Extract the [X, Y] coordinate from the center of the cell holding the provided text.  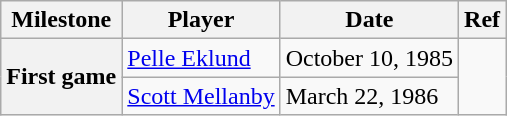
Date [369, 20]
Pelle Eklund [201, 58]
October 10, 1985 [369, 58]
Ref [482, 20]
Scott Mellanby [201, 96]
Player [201, 20]
March 22, 1986 [369, 96]
First game [62, 77]
Milestone [62, 20]
